From the cell containing the given text, extract its center point as (X, Y) coordinate. 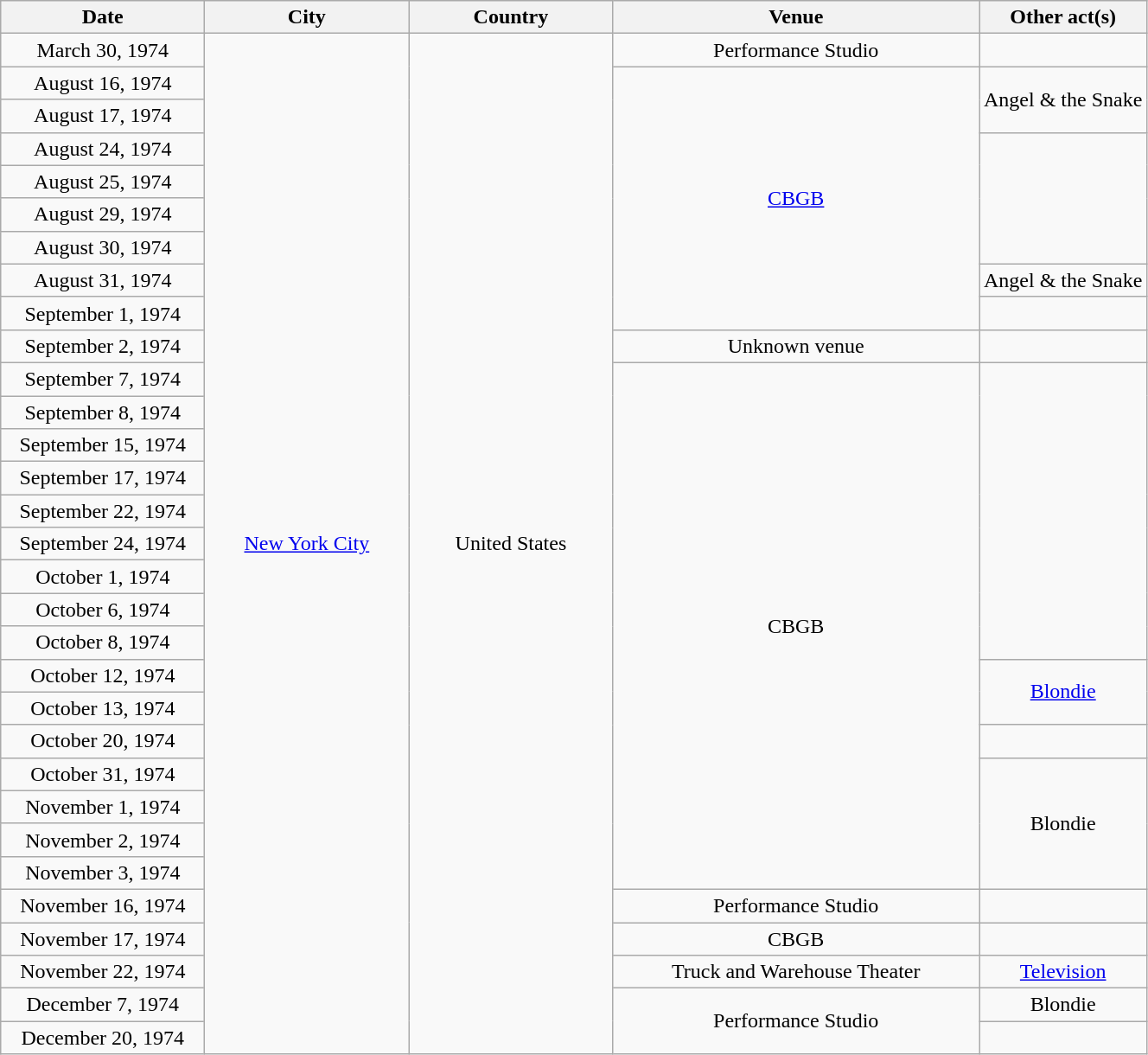
September 8, 1974 (103, 412)
September 22, 1974 (103, 511)
November 3, 1974 (103, 873)
August 31, 1974 (103, 280)
September 1, 1974 (103, 313)
August 25, 1974 (103, 182)
November 2, 1974 (103, 840)
March 30, 1974 (103, 50)
December 20, 1974 (103, 1038)
New York City (307, 544)
August 16, 1974 (103, 83)
Other act(s) (1062, 17)
September 7, 1974 (103, 379)
November 16, 1974 (103, 905)
City (307, 17)
Date (103, 17)
August 29, 1974 (103, 214)
Unknown venue (796, 346)
October 13, 1974 (103, 708)
August 30, 1974 (103, 247)
September 24, 1974 (103, 544)
November 1, 1974 (103, 807)
October 31, 1974 (103, 774)
September 17, 1974 (103, 478)
September 2, 1974 (103, 346)
Truck and Warehouse Theater (796, 972)
Venue (796, 17)
December 7, 1974 (103, 1005)
September 15, 1974 (103, 445)
United States (511, 544)
October 6, 1974 (103, 610)
October 1, 1974 (103, 577)
August 17, 1974 (103, 116)
October 20, 1974 (103, 741)
Country (511, 17)
Television (1062, 972)
November 22, 1974 (103, 972)
October 8, 1974 (103, 643)
November 17, 1974 (103, 938)
August 24, 1974 (103, 149)
October 12, 1974 (103, 675)
